Return (x, y) of the center of cell containing provided text 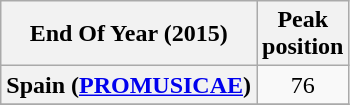
End Of Year (2015) (129, 34)
Peakposition (303, 34)
Spain (PROMUSICAE) (129, 85)
76 (303, 85)
